Identify which cell holds the provided text, then report its [x, y] central coordinate. 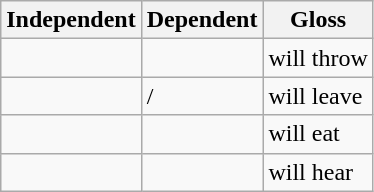
will eat [318, 134]
/ [202, 96]
will throw [318, 58]
Gloss [318, 20]
Independent [71, 20]
will hear [318, 172]
Dependent [202, 20]
will leave [318, 96]
